Search for the cell housing the specified text and yield its (X, Y) center coordinate. 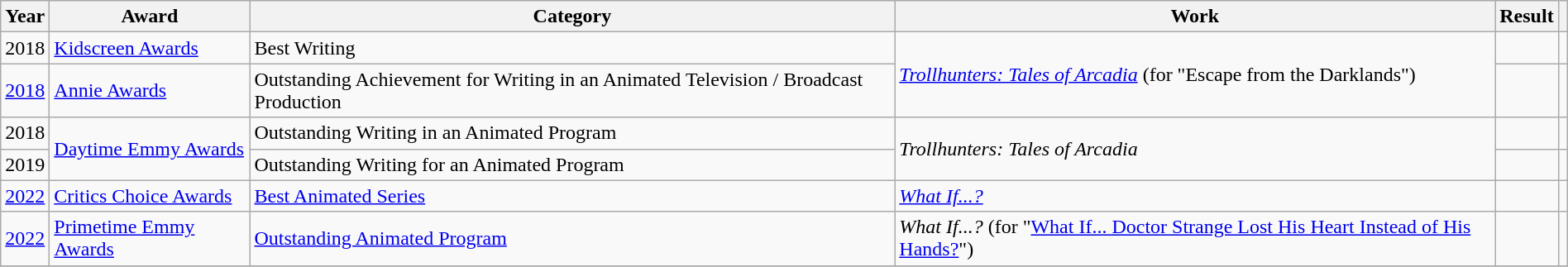
Kidscreen Awards (150, 48)
What If...? (for "What If... Doctor Strange Lost His Heart Instead of His Hands?") (1195, 238)
Year (25, 17)
Outstanding Writing for an Animated Program (572, 164)
What If...? (1195, 196)
Category (572, 17)
Result (1527, 17)
Best Writing (572, 48)
Trollhunters: Tales of Arcadia (for "Escape from the Darklands") (1195, 74)
Outstanding Achievement for Writing in an Animated Television / Broadcast Production (572, 91)
Daytime Emmy Awards (150, 149)
Outstanding Writing in an Animated Program (572, 133)
Primetime Emmy Awards (150, 238)
2019 (25, 164)
Work (1195, 17)
Outstanding Animated Program (572, 238)
Annie Awards (150, 91)
Trollhunters: Tales of Arcadia (1195, 149)
Best Animated Series (572, 196)
Critics Choice Awards (150, 196)
Award (150, 17)
